Detect which cell encompasses the target text, then output its [x, y] center coordinate. 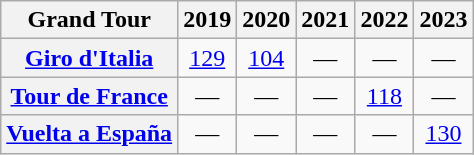
130 [444, 134]
2020 [266, 20]
2019 [208, 20]
Vuelta a España [90, 134]
104 [266, 58]
129 [208, 58]
Giro d'Italia [90, 58]
2021 [326, 20]
Tour de France [90, 96]
2023 [444, 20]
118 [384, 96]
Grand Tour [90, 20]
2022 [384, 20]
